Search for the cell housing the specified text and yield its [x, y] center coordinate. 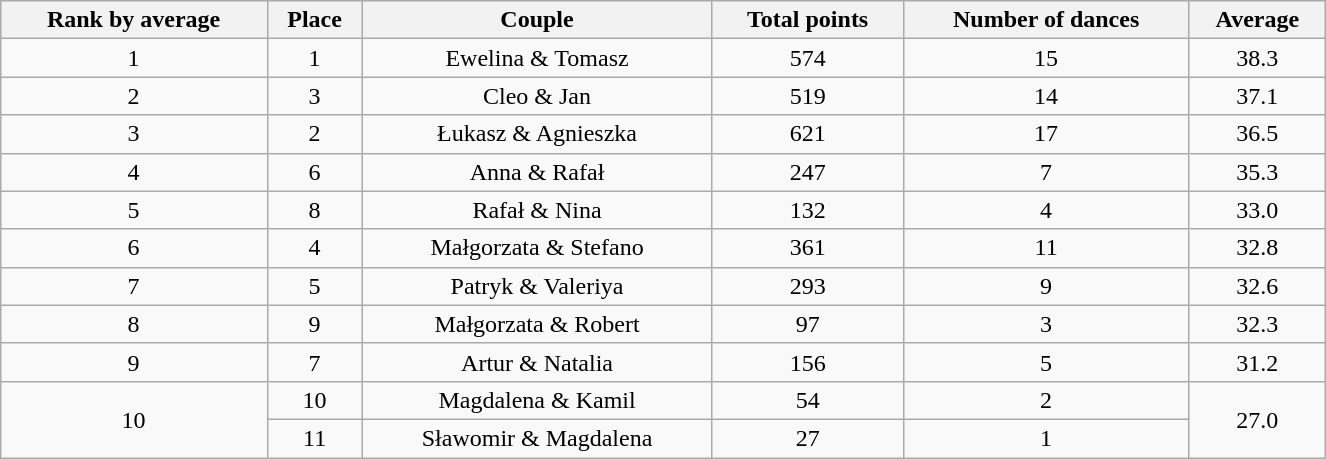
37.1 [1258, 96]
27.0 [1258, 419]
361 [808, 248]
Ewelina & Tomasz [537, 58]
32.6 [1258, 286]
Patryk & Valeriya [537, 286]
32.8 [1258, 248]
14 [1046, 96]
Rank by average [134, 20]
Artur & Natalia [537, 362]
Average [1258, 20]
Łukasz & Agnieszka [537, 134]
Couple [537, 20]
31.2 [1258, 362]
Magdalena & Kamil [537, 400]
27 [808, 438]
293 [808, 286]
Place [314, 20]
519 [808, 96]
97 [808, 324]
132 [808, 210]
Sławomir & Magdalena [537, 438]
Małgorzata & Stefano [537, 248]
54 [808, 400]
Anna & Rafał [537, 172]
33.0 [1258, 210]
Total points [808, 20]
35.3 [1258, 172]
156 [808, 362]
Małgorzata & Robert [537, 324]
Number of dances [1046, 20]
247 [808, 172]
38.3 [1258, 58]
621 [808, 134]
Rafał & Nina [537, 210]
36.5 [1258, 134]
574 [808, 58]
32.3 [1258, 324]
15 [1046, 58]
Cleo & Jan [537, 96]
17 [1046, 134]
